Output the (X, Y) coordinate of the center of the cell containing the given text.  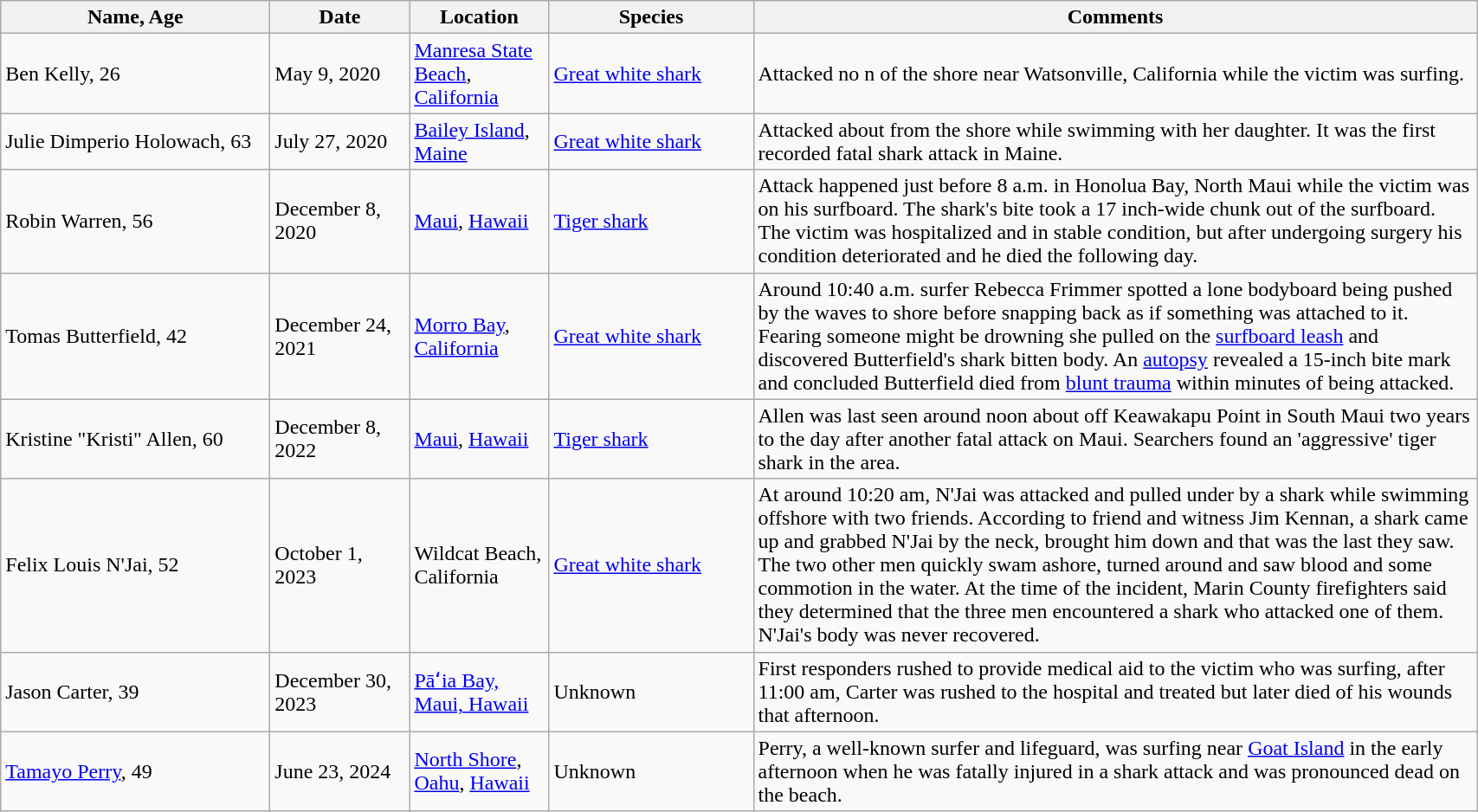
Morro Bay, California (480, 336)
July 27, 2020 (339, 142)
Kristine "Kristi" Allen, 60 (135, 439)
Date (339, 17)
Robin Warren, 56 (135, 222)
Pāʻia Bay, Maui, Hawaii (480, 692)
Comments (1115, 17)
Location (480, 17)
May 9, 2020 (339, 74)
Manresa State Beach, California (480, 74)
Bailey Island, Maine (480, 142)
Jason Carter, 39 (135, 692)
Name, Age (135, 17)
December 30, 2023 (339, 692)
December 8, 2022 (339, 439)
Tomas Butterfield, 42 (135, 336)
North Shore, Oahu, Hawaii (480, 771)
October 1, 2023 (339, 565)
December 8, 2020 (339, 222)
Species (651, 17)
Attacked about from the shore while swimming with her daughter. It was the first recorded fatal shark attack in Maine. (1115, 142)
Felix Louis N'Jai, 52 (135, 565)
Ben Kelly, 26 (135, 74)
December 24, 2021 (339, 336)
Attacked no n of the shore near Watsonville, California while the victim was surfing. (1115, 74)
Tamayo Perry, 49 (135, 771)
Julie Dimperio Holowach, 63 (135, 142)
Wildcat Beach, California (480, 565)
June 23, 2024 (339, 771)
